Provide the (x, y) coordinate of the cell's center where the given text is located.  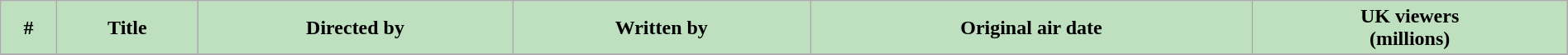
Original air date (1031, 28)
# (28, 28)
Title (127, 28)
UK viewers(millions) (1409, 28)
Written by (662, 28)
Directed by (356, 28)
